Identify which cell holds the provided text, then report its [x, y] central coordinate. 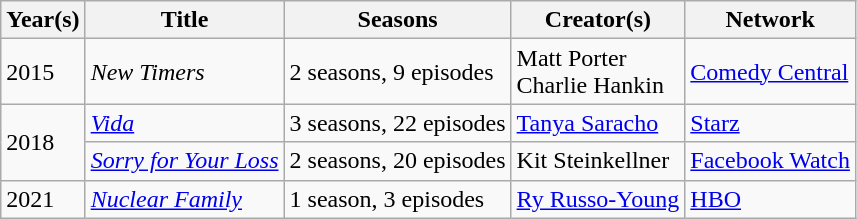
Network [770, 20]
Comedy Central [770, 72]
Sorry for Your Loss [184, 161]
Vida [184, 123]
3 seasons, 22 episodes [398, 123]
Seasons [398, 20]
Ry Russo-Young [598, 199]
Nuclear Family [184, 199]
Year(s) [43, 20]
2 seasons, 9 episodes [398, 72]
2015 [43, 72]
2018 [43, 142]
Starz [770, 123]
Title [184, 20]
1 season, 3 episodes [398, 199]
Kit Steinkellner [598, 161]
Tanya Saracho [598, 123]
2021 [43, 199]
Facebook Watch [770, 161]
New Timers [184, 72]
2 seasons, 20 episodes [398, 161]
HBO [770, 199]
Creator(s) [598, 20]
Matt PorterCharlie Hankin [598, 72]
